Locate the cell with the specified text and output its (x, y) center coordinate. 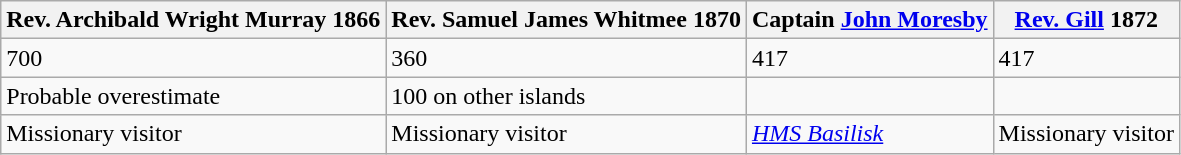
Probable overestimate (194, 96)
Rev. Gill 1872 (1086, 20)
Rev. Archibald Wright Murray 1866 (194, 20)
Rev. Samuel James Whitmee 1870 (566, 20)
360 (566, 58)
HMS Basilisk (870, 134)
100 on other islands (566, 96)
Captain John Moresby (870, 20)
700 (194, 58)
